From the cell containing the given text, extract its center point as (X, Y) coordinate. 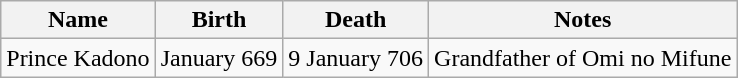
9 January 706 (356, 58)
Notes (583, 20)
Grandfather of Omi no Mifune (583, 58)
Prince Kadono (78, 58)
Death (356, 20)
January 669 (219, 58)
Birth (219, 20)
Name (78, 20)
